For the text-containing cell, return its midpoint in [X, Y] coordinate format. 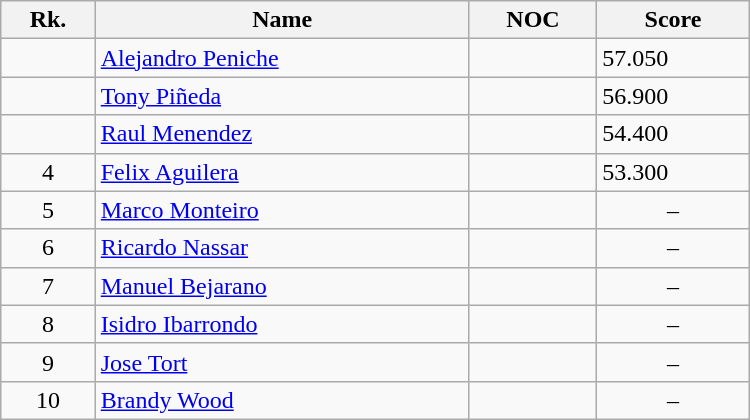
Ricardo Nassar [282, 248]
NOC [532, 20]
Brandy Wood [282, 400]
4 [48, 172]
56.900 [674, 96]
Felix Aguilera [282, 172]
54.400 [674, 134]
Name [282, 20]
57.050 [674, 58]
7 [48, 286]
Alejandro Peniche [282, 58]
53.300 [674, 172]
10 [48, 400]
5 [48, 210]
Rk. [48, 20]
Jose Tort [282, 362]
Manuel Bejarano [282, 286]
9 [48, 362]
Score [674, 20]
Marco Monteiro [282, 210]
Isidro Ibarrondo [282, 324]
6 [48, 248]
Raul Menendez [282, 134]
Tony Piñeda [282, 96]
8 [48, 324]
